Extract the (x, y) coordinate from the center of the cell holding the provided text.  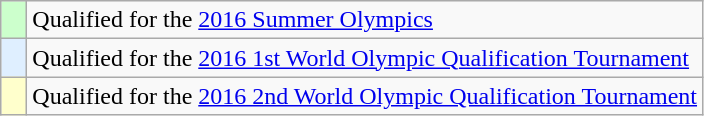
Qualified for the 2016 Summer Olympics (365, 20)
Qualified for the 2016 1st World Olympic Qualification Tournament (365, 58)
Qualified for the 2016 2nd World Olympic Qualification Tournament (365, 96)
